Capture the cell that displays the provided text and extract its [x, y] central coordinate. 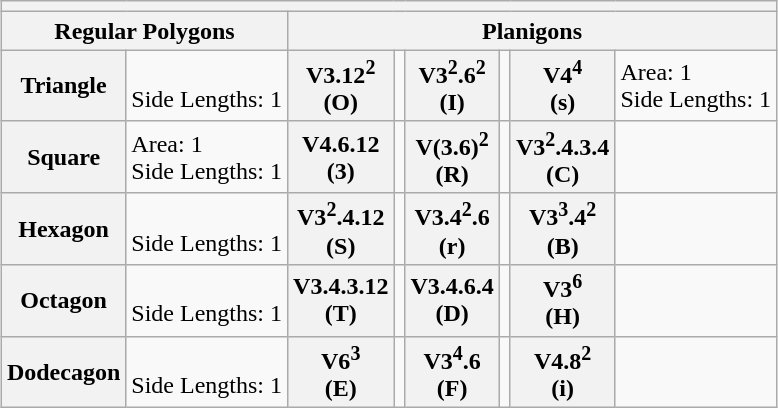
V32.4.3.4(C) [562, 157]
Octagon [63, 301]
V3.122(O) [341, 86]
V3.4.3.12(T) [341, 301]
Square [63, 157]
Regular Polygons [144, 31]
V4.82(i) [562, 372]
V32.62(I) [452, 86]
Hexagon [63, 229]
Triangle [63, 86]
V33.42(B) [562, 229]
V36(H) [562, 301]
V3.4.6.4(D) [452, 301]
Planigons [532, 31]
V34.6(F) [452, 372]
V(3.6)2(R) [452, 157]
Dodecagon [63, 372]
V44(s) [562, 86]
V3.42.6(r) [452, 229]
V63(E) [341, 372]
V4.6.12(3) [341, 157]
V32.4.12(S) [341, 229]
